Return [X, Y] of the center of cell containing provided text 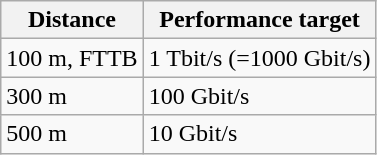
Distance [72, 20]
Performance target [260, 20]
100 Gbit/s [260, 96]
10 Gbit/s [260, 134]
1 Tbit/s (=1000 Gbit/s) [260, 58]
300 m [72, 96]
500 m [72, 134]
100 m, FTTB [72, 58]
